For the text-containing cell, return its midpoint in [x, y] coordinate format. 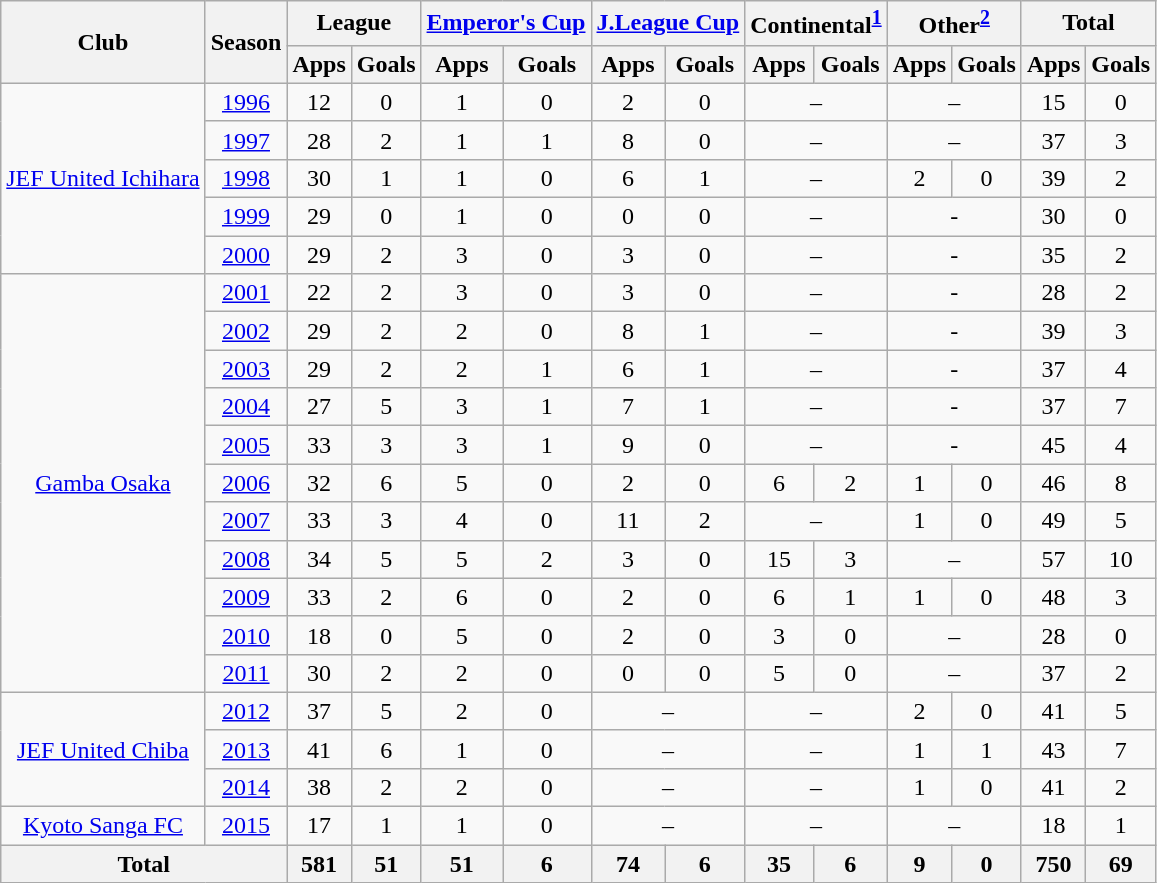
38 [319, 787]
Kyoto Sanga FC [103, 826]
10 [1121, 559]
48 [1053, 597]
2006 [246, 483]
43 [1053, 749]
12 [319, 102]
2013 [246, 749]
J.League Cup [668, 24]
17 [319, 826]
49 [1053, 521]
74 [628, 864]
2000 [246, 255]
46 [1053, 483]
27 [319, 407]
2014 [246, 787]
69 [1121, 864]
57 [1053, 559]
Other2 [954, 24]
32 [319, 483]
2004 [246, 407]
JEF United Chiba [103, 749]
1996 [246, 102]
2009 [246, 597]
Continental1 [816, 24]
Season [246, 42]
2005 [246, 445]
1997 [246, 140]
2002 [246, 331]
Gamba Osaka [103, 484]
11 [628, 521]
League [354, 24]
1998 [246, 178]
581 [319, 864]
2012 [246, 711]
2008 [246, 559]
34 [319, 559]
2011 [246, 673]
2010 [246, 635]
2007 [246, 521]
Emperor's Cup [506, 24]
45 [1053, 445]
JEF United Ichihara [103, 178]
Club [103, 42]
750 [1053, 864]
2003 [246, 369]
2001 [246, 293]
2015 [246, 826]
22 [319, 293]
1999 [246, 217]
